Scan for the cell matching the given text and deliver its (x, y) coordinate at center. 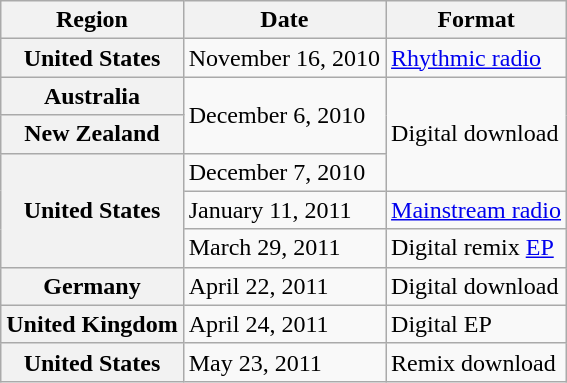
December 6, 2010 (284, 115)
January 11, 2011 (284, 210)
Digital EP (476, 324)
New Zealand (92, 134)
March 29, 2011 (284, 248)
Region (92, 20)
April 22, 2011 (284, 286)
April 24, 2011 (284, 324)
United Kingdom (92, 324)
Format (476, 20)
November 16, 2010 (284, 58)
Germany (92, 286)
Rhythmic radio (476, 58)
Date (284, 20)
December 7, 2010 (284, 172)
Remix download (476, 362)
Mainstream radio (476, 210)
May 23, 2011 (284, 362)
Digital remix EP (476, 248)
Australia (92, 96)
